Output the [X, Y] coordinate of the center of the cell containing the given text.  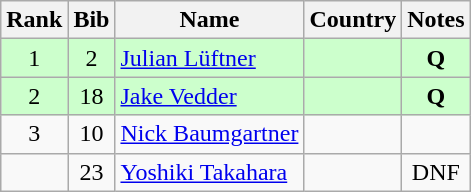
23 [92, 172]
Yoshiki Takahara [210, 172]
Nick Baumgartner [210, 134]
1 [34, 58]
Name [210, 20]
3 [34, 134]
18 [92, 96]
Bib [92, 20]
Notes [436, 20]
Julian Lüftner [210, 58]
Jake Vedder [210, 96]
DNF [436, 172]
10 [92, 134]
Country [353, 20]
Rank [34, 20]
